Return the (X, Y) coordinate for the center point of the cell that contains the specified text.  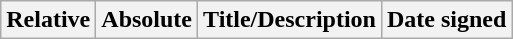
Relative (48, 20)
Title/Description (290, 20)
Absolute (147, 20)
Date signed (446, 20)
